Determine the (X, Y) coordinate at the center of the cell enclosing the given text.  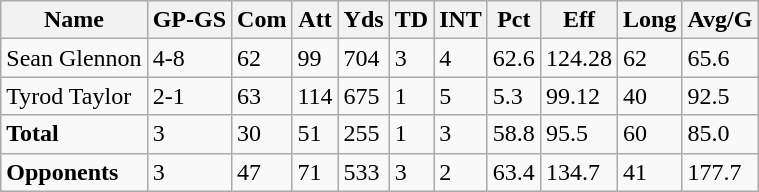
92.5 (720, 96)
GP-GS (189, 20)
114 (315, 96)
Avg/G (720, 20)
51 (315, 134)
Tyrod Taylor (74, 96)
INT (461, 20)
30 (262, 134)
5 (461, 96)
40 (649, 96)
Att (315, 20)
4-8 (189, 58)
Opponents (74, 172)
2 (461, 172)
134.7 (578, 172)
63 (262, 96)
99 (315, 58)
Eff (578, 20)
99.12 (578, 96)
Sean Glennon (74, 58)
Name (74, 20)
47 (262, 172)
5.3 (514, 96)
60 (649, 134)
4 (461, 58)
Long (649, 20)
533 (364, 172)
124.28 (578, 58)
Total (74, 134)
63.4 (514, 172)
95.5 (578, 134)
675 (364, 96)
2-1 (189, 96)
177.7 (720, 172)
65.6 (720, 58)
41 (649, 172)
62.6 (514, 58)
Com (262, 20)
58.8 (514, 134)
Pct (514, 20)
704 (364, 58)
71 (315, 172)
85.0 (720, 134)
TD (411, 20)
255 (364, 134)
Yds (364, 20)
